For the text-containing cell, return its midpoint in (x, y) coordinate format. 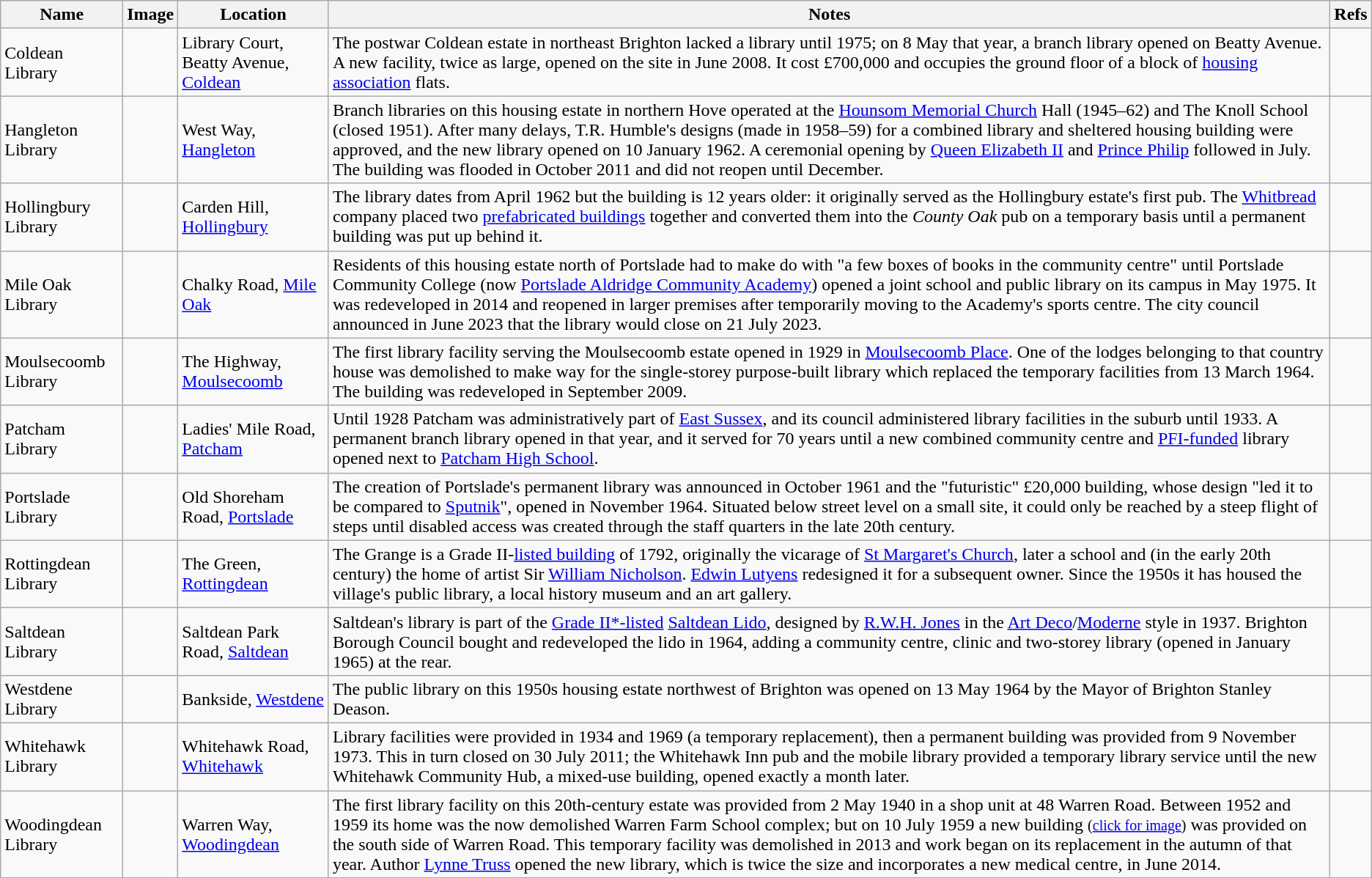
The Green, Rottingdean (254, 574)
West Way, Hangleton (254, 139)
Chalky Road, Mile Oak (254, 295)
The public library on this 1950s housing estate northwest of Brighton was opened on 13 May 1964 by the Mayor of Brighton Stanley Deason. (829, 699)
Bankside, Westdene (254, 699)
Library Court, Beatty Avenue, Coldean (254, 62)
Westdene Library (62, 699)
Old Shoreham Road, Portslade (254, 506)
Mile Oak Library (62, 295)
Notes (829, 15)
The Highway, Moulsecoomb (254, 372)
Hollingbury Library (62, 217)
Moulsecoomb Library (62, 372)
Portslade Library (62, 506)
Woodingdean Library (62, 834)
Hangleton Library (62, 139)
Warren Way, Woodingdean (254, 834)
Saltdean Library (62, 641)
Coldean Library (62, 62)
Image (151, 15)
Rottingdean Library (62, 574)
Whitehawk Library (62, 756)
Patcham Library (62, 439)
Carden Hill, Hollingbury (254, 217)
Ladies' Mile Road, Patcham (254, 439)
Saltdean Park Road, Saltdean (254, 641)
Refs (1351, 15)
Whitehawk Road, Whitehawk (254, 756)
Name (62, 15)
Location (254, 15)
